Pinpoint the cell where the given text exists, returning its (X, Y) midpoint coordinate. 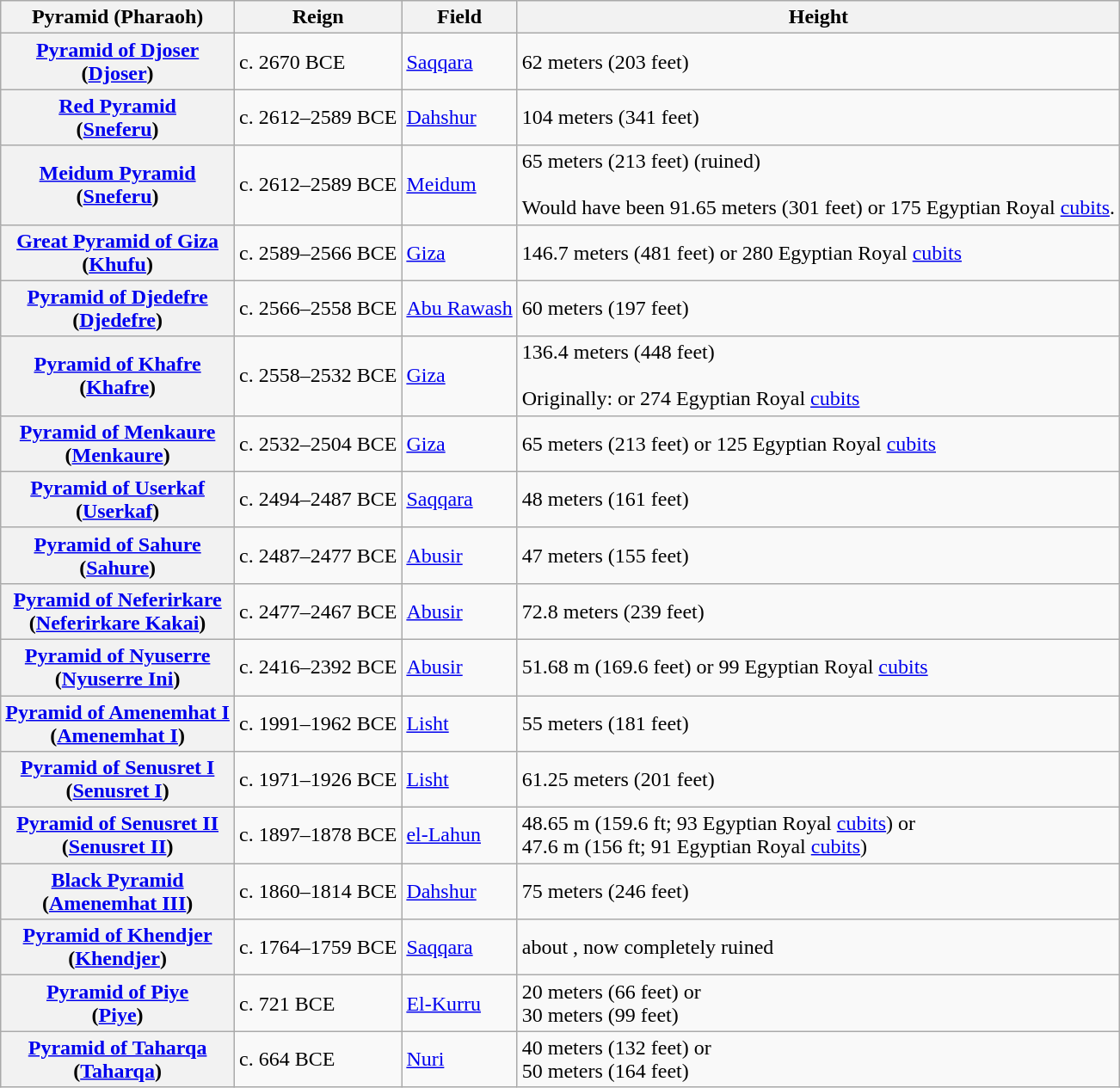
136.4 meters (448 feet)Originally: or 274 Egyptian Royal cubits (818, 376)
48.65 m (159.6 ft; 93 Egyptian Royal cubits) or47.6 m (156 ft; 91 Egyptian Royal cubits) (818, 836)
c. 2670 BCE (317, 62)
51.68 m (169.6 feet) or 99 Egyptian Royal cubits (818, 667)
61.25 meters (201 feet) (818, 779)
Meidum (459, 185)
c. 2477–2467 BCE (317, 611)
104 meters (341 feet) (818, 117)
Black Pyramid(Amenemhat III) (118, 891)
Pyramid of Senusret I(Senusret I) (118, 779)
Red Pyramid(Sneferu) (118, 117)
Field (459, 17)
Pyramid (Pharaoh) (118, 17)
c. 1897–1878 BCE (317, 836)
c. 1971–1926 BCE (317, 779)
62 meters (203 feet) (818, 62)
Pyramid of Nyuserre(Nyuserre Ini) (118, 667)
60 meters (197 feet) (818, 308)
c. 721 BCE (317, 1003)
75 meters (246 feet) (818, 891)
Pyramid of Userkaf(Userkaf) (118, 499)
Pyramid of Djedefre(Djedefre) (118, 308)
65 meters (213 feet) or 125 Egyptian Royal cubits (818, 444)
Pyramid of Djoser(Djoser) (118, 62)
c. 2494–2487 BCE (317, 499)
65 meters (213 feet) (ruined)Would have been 91.65 meters (301 feet) or 175 Egyptian Royal cubits. (818, 185)
c. 2589–2566 BCE (317, 253)
Abu Rawash (459, 308)
Meidum Pyramid(Sneferu) (118, 185)
c. 1860–1814 BCE (317, 891)
Pyramid of Menkaure(Menkaure) (118, 444)
Pyramid of Khendjer(Khendjer) (118, 948)
Pyramid of Neferirkare(Neferirkare Kakai) (118, 611)
c. 2566–2558 BCE (317, 308)
Pyramid of Senusret II(Senusret II) (118, 836)
Pyramid of Piye(Piye) (118, 1003)
40 meters (132 feet) or50 meters (164 feet) (818, 1060)
El-Kurru (459, 1003)
Great Pyramid of Giza(Khufu) (118, 253)
c. 1991–1962 BCE (317, 722)
c. 2416–2392 BCE (317, 667)
72.8 meters (239 feet) (818, 611)
Pyramid of Taharqa(Taharqa) (118, 1060)
Height (818, 17)
48 meters (161 feet) (818, 499)
el-Lahun (459, 836)
c. 1764–1759 BCE (317, 948)
Nuri (459, 1060)
Pyramid of Amenemhat I(Amenemhat I) (118, 722)
146.7 meters (481 feet) or 280 Egyptian Royal cubits (818, 253)
c. 2487–2477 BCE (317, 556)
about , now completely ruined (818, 948)
Pyramid of Sahure(Sahure) (118, 556)
55 meters (181 feet) (818, 722)
20 meters (66 feet) or30 meters (99 feet) (818, 1003)
c. 664 BCE (317, 1060)
c. 2532–2504 BCE (317, 444)
c. 2558–2532 BCE (317, 376)
47 meters (155 feet) (818, 556)
Reign (317, 17)
Pyramid of Khafre(Khafre) (118, 376)
